Find where the given text appears and provide that cell's center as (x, y) coordinate. 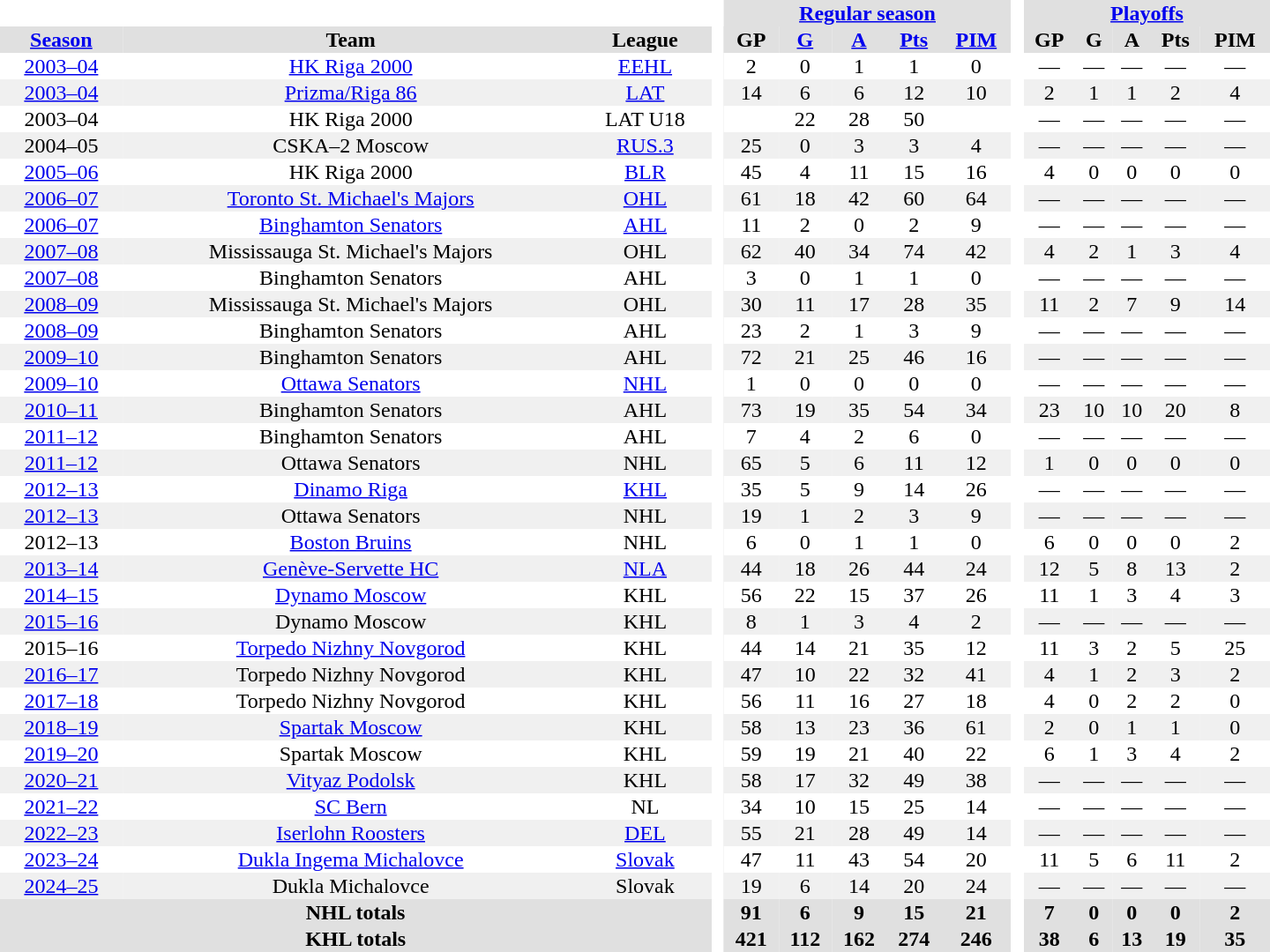
64 (975, 198)
2016–17 (62, 674)
BLR (646, 172)
EEHL (646, 66)
Prizma/Riga 86 (351, 93)
112 (805, 939)
DEL (646, 833)
27 (914, 701)
NLA (646, 569)
Regular season (868, 13)
SC Bern (351, 807)
72 (751, 357)
2014–15 (62, 595)
NL (646, 807)
2023–24 (62, 859)
62 (751, 251)
91 (751, 912)
45 (751, 172)
2019–20 (62, 754)
Dukla Michalovce (351, 886)
2010–11 (62, 410)
74 (914, 251)
NHL totals (355, 912)
RUS.3 (646, 145)
2018–19 (62, 727)
274 (914, 939)
LAT U18 (646, 119)
55 (751, 833)
LAT (646, 93)
League (646, 40)
2022–23 (62, 833)
50 (914, 119)
246 (975, 939)
Toronto St. Michael's Majors (351, 198)
CSKA–2 Moscow (351, 145)
Playoffs (1147, 13)
Genève-Servette HC (351, 569)
60 (914, 198)
Iserlohn Roosters (351, 833)
Team (351, 40)
30 (751, 304)
37 (914, 595)
41 (975, 674)
Vityaz Podolsk (351, 780)
46 (914, 357)
421 (751, 939)
43 (859, 859)
Dukla Ingema Michalovce (351, 859)
162 (859, 939)
2017–18 (62, 701)
2013–14 (62, 569)
73 (751, 410)
2024–25 (62, 886)
36 (914, 727)
65 (751, 463)
Dinamo Riga (351, 489)
59 (751, 754)
2020–21 (62, 780)
KHL totals (355, 939)
2005–06 (62, 172)
2004–05 (62, 145)
2021–22 (62, 807)
Season (62, 40)
Boston Bruins (351, 542)
